Pinpoint the cell where the given text exists, returning its (X, Y) midpoint coordinate. 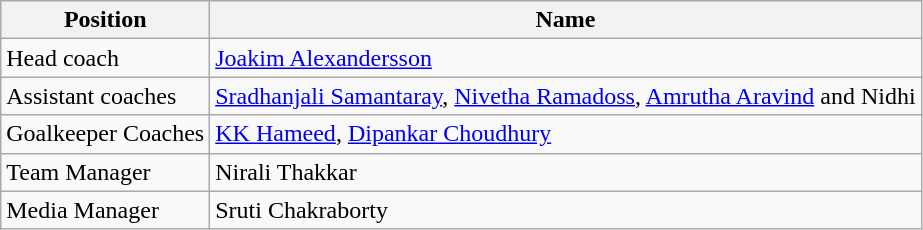
Nirali Thakkar (566, 172)
Assistant coaches (106, 96)
KK Hameed, Dipankar Choudhury (566, 134)
Sruti Chakraborty (566, 210)
Team Manager (106, 172)
Media Manager (106, 210)
Sradhanjali Samantaray, Nivetha Ramadoss, Amrutha Aravind and Nidhi (566, 96)
Position (106, 20)
Head coach (106, 58)
Goalkeeper Coaches (106, 134)
Name (566, 20)
Joakim Alexandersson (566, 58)
